Detect which cell encompasses the target text, then output its (x, y) center coordinate. 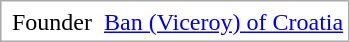
Ban (Viceroy) of Croatia (223, 23)
Founder (52, 23)
